Return [x, y] of the center of cell containing provided text 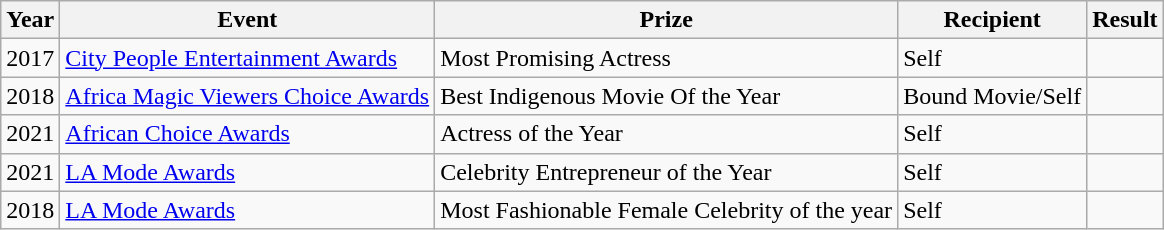
Result [1125, 20]
Year [30, 20]
Prize [666, 20]
Celebrity Entrepreneur of the Year [666, 172]
Most Promising Actress [666, 58]
Actress of the Year [666, 134]
Bound Movie/Self [992, 96]
Most Fashionable Female Celebrity of the year [666, 210]
Event [248, 20]
Best Indigenous Movie Of the Year [666, 96]
City People Entertainment Awards [248, 58]
2017 [30, 58]
Recipient [992, 20]
African Choice Awards [248, 134]
Africa Magic Viewers Choice Awards [248, 96]
